Return [X, Y] of the center of cell containing provided text 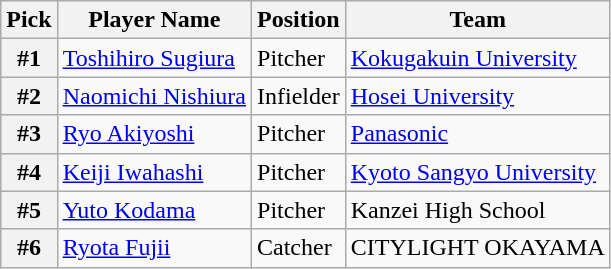
Kokugakuin University [478, 58]
Naomichi Nishiura [154, 96]
Pick [29, 20]
Toshihiro Sugiura [154, 58]
Team [478, 20]
Hosei University [478, 96]
Ryo Akiyoshi [154, 134]
CITYLIGHT OKAYAMA [478, 248]
Catcher [299, 248]
Panasonic [478, 134]
#1 [29, 58]
Infielder [299, 96]
Kyoto Sangyo University [478, 172]
Yuto Kodama [154, 210]
Player Name [154, 20]
Keiji Iwahashi [154, 172]
#4 [29, 172]
#5 [29, 210]
#3 [29, 134]
#6 [29, 248]
Kanzei High School [478, 210]
Position [299, 20]
Ryota Fujii [154, 248]
#2 [29, 96]
